From the cell containing the given text, extract its center point as [X, Y] coordinate. 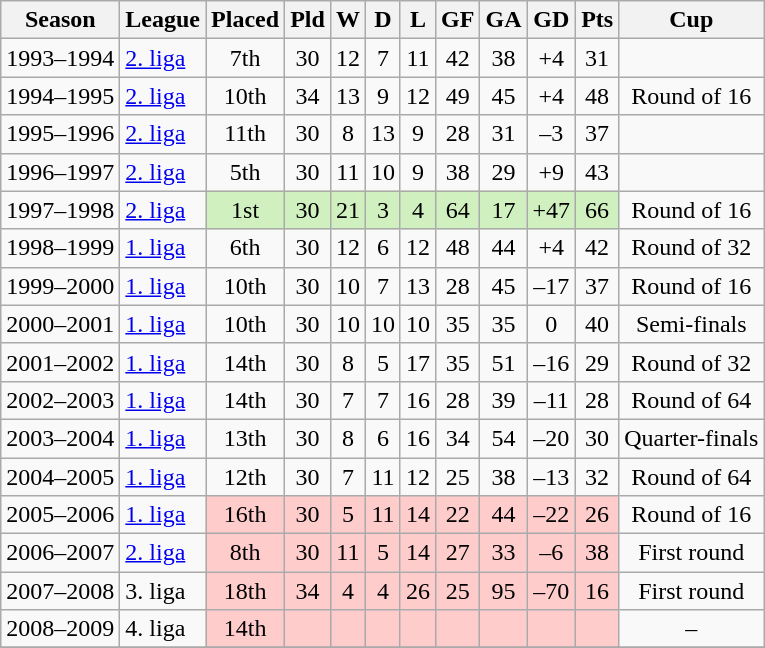
Quarter-finals [692, 438]
1993–1994 [60, 58]
2006–2007 [60, 553]
1994–1995 [60, 96]
GA [504, 20]
18th [246, 591]
39 [504, 400]
–16 [552, 362]
1999–2000 [60, 286]
D [382, 20]
16th [246, 515]
22 [458, 515]
64 [458, 210]
4. liga [163, 629]
27 [458, 553]
1997–1998 [60, 210]
–11 [552, 400]
Pld [308, 20]
+47 [552, 210]
1995–1996 [60, 134]
2004–2005 [60, 477]
1998–1999 [60, 248]
32 [598, 477]
2005–2006 [60, 515]
League [163, 20]
0 [552, 324]
6th [246, 248]
49 [458, 96]
54 [504, 438]
Cup [692, 20]
2002–2003 [60, 400]
–17 [552, 286]
13th [246, 438]
12th [246, 477]
Pts [598, 20]
+9 [552, 172]
–6 [552, 553]
1996–1997 [60, 172]
2000–2001 [60, 324]
–13 [552, 477]
2003–2004 [60, 438]
7th [246, 58]
8th [246, 553]
– [692, 629]
Season [60, 20]
–20 [552, 438]
2008–2009 [60, 629]
43 [598, 172]
L [418, 20]
GF [458, 20]
–70 [552, 591]
3 [382, 210]
51 [504, 362]
95 [504, 591]
66 [598, 210]
–22 [552, 515]
3. liga [163, 591]
33 [504, 553]
Placed [246, 20]
–3 [552, 134]
40 [598, 324]
GD [552, 20]
2001–2002 [60, 362]
5th [246, 172]
W [348, 20]
11th [246, 134]
2007–2008 [60, 591]
1st [246, 210]
21 [348, 210]
Semi-finals [692, 324]
